Locate the cell with the specified text and output its [X, Y] center coordinate. 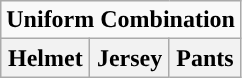
Uniform Combination [121, 20]
Helmet [46, 58]
Pants [204, 58]
Jersey [130, 58]
